Capture the cell that displays the provided text and extract its [x, y] central coordinate. 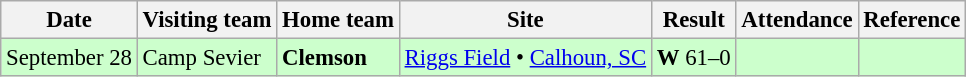
Attendance [797, 20]
Site [525, 20]
Camp Sevier [206, 58]
Date [69, 20]
Clemson [338, 58]
Riggs Field • Calhoun, SC [525, 58]
Result [694, 20]
Home team [338, 20]
September 28 [69, 58]
Reference [912, 20]
Visiting team [206, 20]
W 61–0 [694, 58]
